For the text-containing cell, return its midpoint in [x, y] coordinate format. 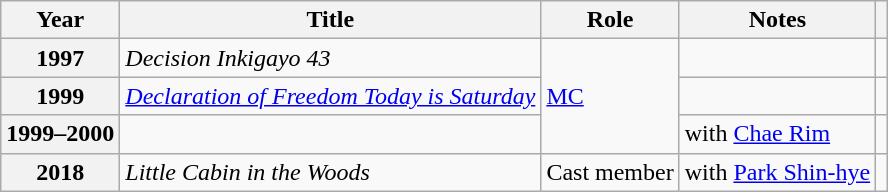
Year [60, 20]
Cast member [610, 172]
Declaration of Freedom Today is Saturday [330, 96]
Notes [777, 20]
Little Cabin in the Woods [330, 172]
Title [330, 20]
Role [610, 20]
1999–2000 [60, 134]
with Chae Rim [777, 134]
1999 [60, 96]
2018 [60, 172]
1997 [60, 58]
MC [610, 96]
Decision Inkigayo 43 [330, 58]
with Park Shin-hye [777, 172]
